Identify which cell holds the provided text, then report its [X, Y] central coordinate. 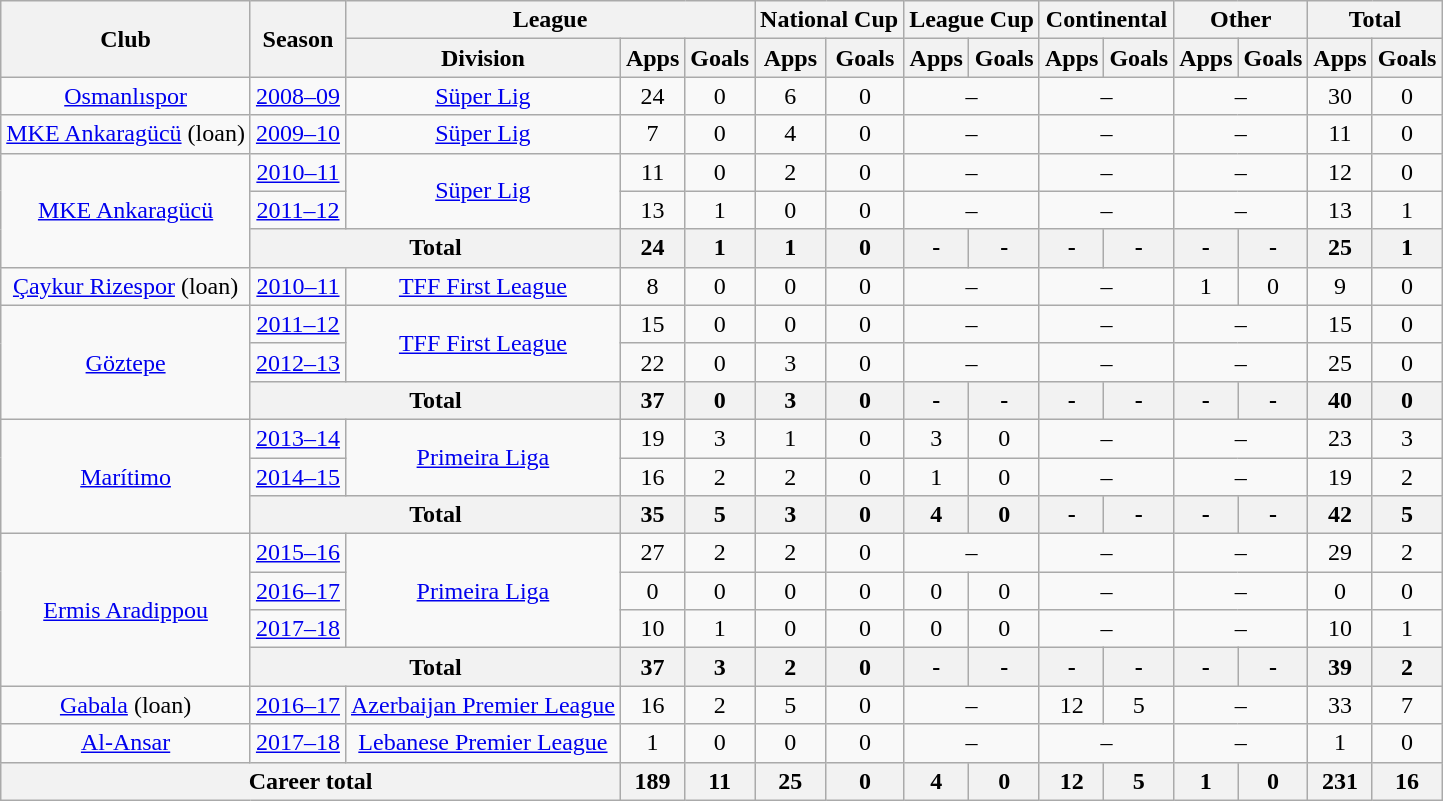
Gabala (loan) [126, 705]
30 [1340, 96]
MKE Ankaragücü (loan) [126, 134]
2013–14 [298, 438]
Other [1241, 20]
2012–13 [298, 362]
MKE Ankaragücü [126, 210]
League [550, 20]
Career total [311, 781]
189 [652, 781]
35 [652, 515]
Marítimo [126, 476]
2014–15 [298, 477]
27 [652, 553]
29 [1340, 553]
Azerbaijan Premier League [482, 705]
Club [126, 39]
Continental [1106, 20]
Göztepe [126, 362]
39 [1340, 667]
6 [791, 96]
Lebanese Premier League [482, 743]
Season [298, 39]
League Cup [972, 20]
33 [1340, 705]
40 [1340, 400]
National Cup [830, 20]
2008–09 [298, 96]
2015–16 [298, 553]
231 [1340, 781]
2009–10 [298, 134]
Çaykur Rizespor (loan) [126, 286]
23 [1340, 438]
22 [652, 362]
42 [1340, 515]
Ermis Aradippou [126, 610]
Osmanlıspor [126, 96]
Division [482, 58]
8 [652, 286]
Al-Ansar [126, 743]
9 [1340, 286]
